Return [X, Y] of the center of cell containing provided text 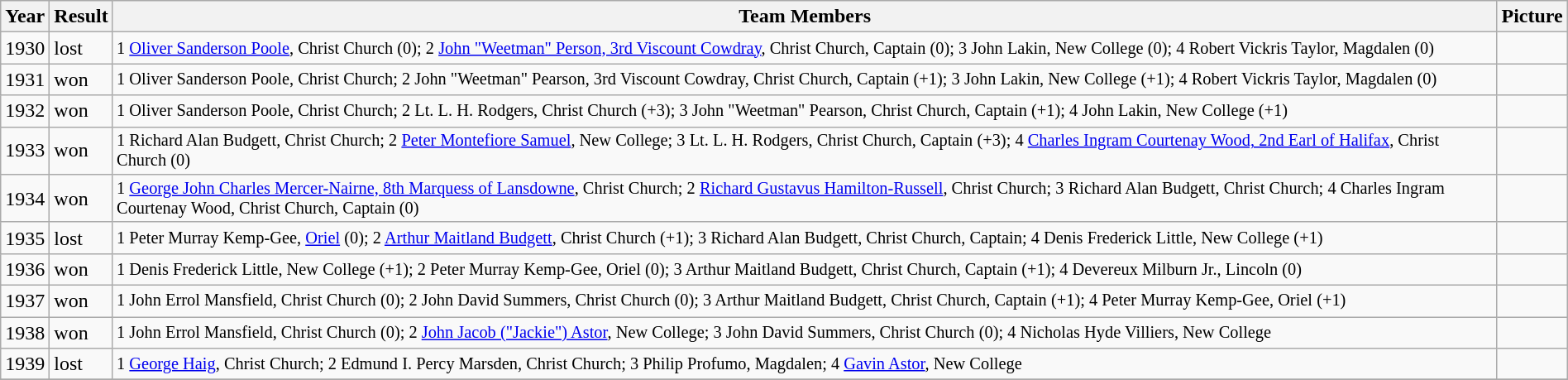
1934 [25, 199]
1936 [25, 269]
1930 [25, 48]
1938 [25, 332]
1939 [25, 364]
1 George Haig, Christ Church; 2 Edmund I. Percy Marsden, Christ Church; 3 Philip Profumo, Magdalen; 4 Gavin Astor, New College [805, 364]
1937 [25, 301]
1931 [25, 79]
Result [81, 17]
Year [25, 17]
Picture [1532, 17]
1932 [25, 111]
Team Members [805, 17]
1933 [25, 151]
1935 [25, 238]
